Search for the cell housing the specified text and yield its (x, y) center coordinate. 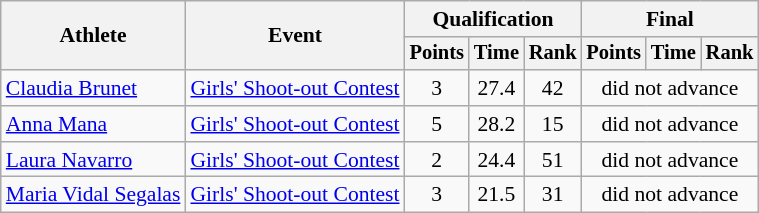
Athlete (94, 36)
24.4 (496, 160)
2 (437, 160)
31 (553, 195)
27.4 (496, 88)
28.2 (496, 124)
Qualification (494, 19)
5 (437, 124)
15 (553, 124)
42 (553, 88)
21.5 (496, 195)
Final (670, 19)
51 (553, 160)
Anna Mana (94, 124)
Laura Navarro (94, 160)
Claudia Brunet (94, 88)
Event (294, 36)
Maria Vidal Segalas (94, 195)
